For the text-containing cell, return its midpoint in (X, Y) coordinate format. 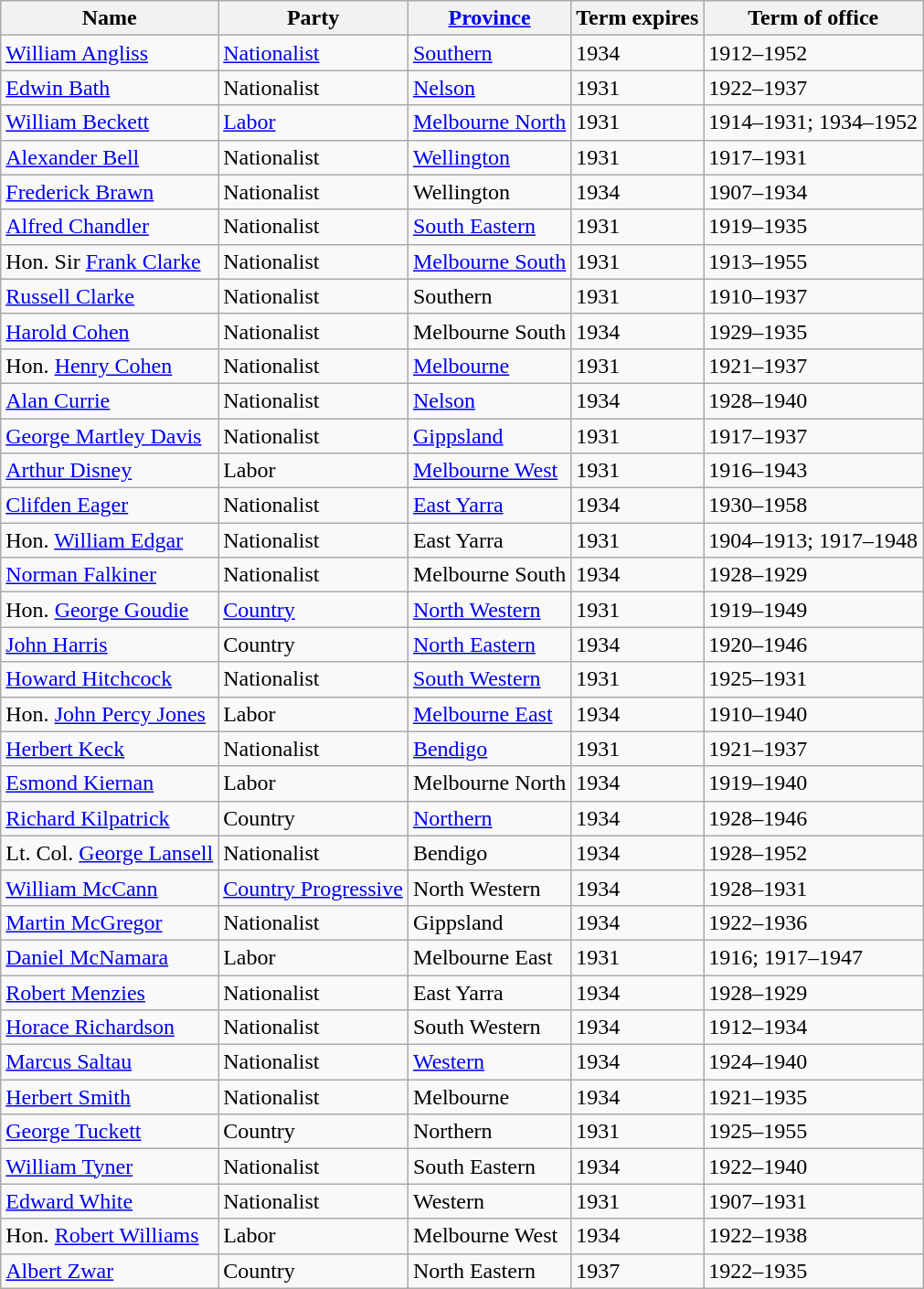
1922–1938 (813, 1236)
1922–1936 (813, 922)
Alexander Bell (110, 157)
Hon. Sir Frank Clarke (110, 261)
Marcus Saltau (110, 1062)
Richard Kilpatrick (110, 818)
1922–1937 (813, 88)
Term of office (813, 18)
Party (313, 18)
1917–1931 (813, 157)
William Tyner (110, 1166)
1928–1946 (813, 818)
George Martley Davis (110, 436)
Norman Falkiner (110, 575)
1907–1934 (813, 192)
1913–1955 (813, 261)
1912–1952 (813, 53)
1920–1946 (813, 644)
1925–1931 (813, 679)
Albert Zwar (110, 1271)
Martin McGregor (110, 922)
1921–1935 (813, 1097)
Edward White (110, 1201)
Robert Menzies (110, 992)
1919–1949 (813, 610)
1937 (638, 1271)
1912–1934 (813, 1028)
1930–1958 (813, 506)
1924–1940 (813, 1062)
1928–1931 (813, 888)
Name (110, 18)
Herbert Keck (110, 749)
1922–1935 (813, 1271)
Esmond Kiernan (110, 783)
George Tuckett (110, 1132)
Alan Currie (110, 400)
Howard Hitchcock (110, 679)
1916–1943 (813, 471)
William Beckett (110, 123)
Country Progressive (313, 888)
Hon. Henry Cohen (110, 366)
Russell Clarke (110, 296)
Province (489, 18)
1917–1937 (813, 436)
1904–1913; 1917–1948 (813, 540)
Hon. John Percy Jones (110, 714)
1910–1937 (813, 296)
John Harris (110, 644)
1919–1940 (813, 783)
Edwin Bath (110, 88)
Daniel McNamara (110, 957)
Hon. William Edgar (110, 540)
1928–1940 (813, 400)
Arthur Disney (110, 471)
Horace Richardson (110, 1028)
1925–1955 (813, 1132)
Clifden Eager (110, 506)
1928–1952 (813, 853)
1916; 1917–1947 (813, 957)
William Angliss (110, 53)
Lt. Col. George Lansell (110, 853)
Hon. Robert Williams (110, 1236)
1929–1935 (813, 331)
1922–1940 (813, 1166)
Hon. George Goudie (110, 610)
Frederick Brawn (110, 192)
William McCann (110, 888)
Harold Cohen (110, 331)
Alfred Chandler (110, 227)
1919–1935 (813, 227)
1910–1940 (813, 714)
1907–1931 (813, 1201)
1914–1931; 1934–1952 (813, 123)
Term expires (638, 18)
Herbert Smith (110, 1097)
